Identify which cell holds the provided text, then report its (X, Y) central coordinate. 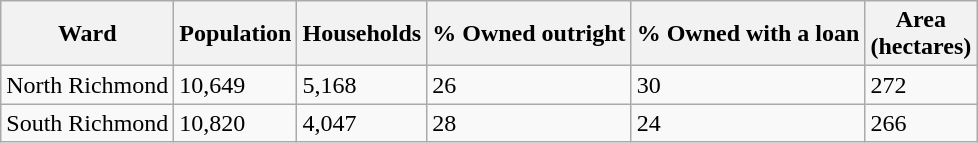
24 (748, 123)
% Owned with a loan (748, 34)
% Owned outright (529, 34)
North Richmond (88, 85)
5,168 (362, 85)
266 (921, 123)
South Richmond (88, 123)
Area(hectares) (921, 34)
28 (529, 123)
4,047 (362, 123)
10,649 (236, 85)
26 (529, 85)
Households (362, 34)
30 (748, 85)
Ward (88, 34)
10,820 (236, 123)
272 (921, 85)
Population (236, 34)
